Return the [X, Y] coordinate for the center point of the cell that contains the specified text.  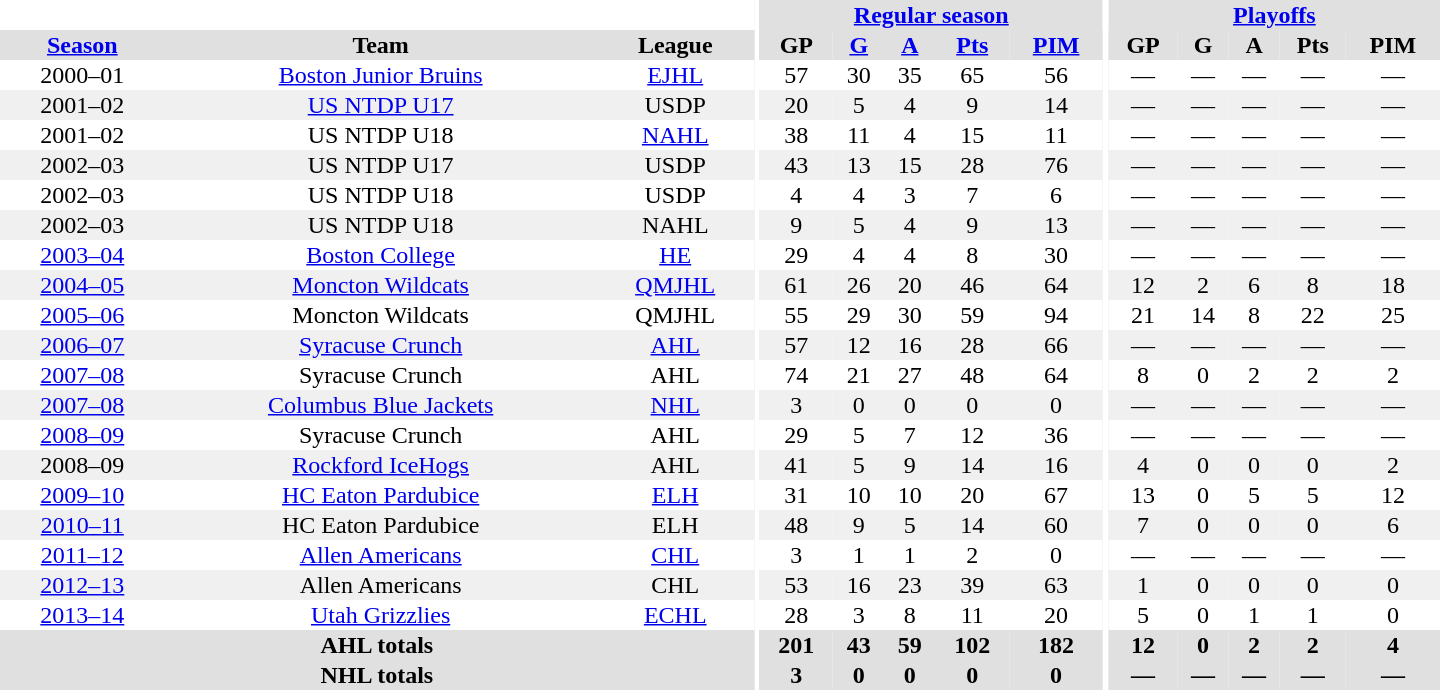
26 [858, 285]
38 [796, 135]
66 [1056, 345]
67 [1056, 495]
41 [796, 465]
Boston College [381, 255]
63 [1056, 585]
EJHL [676, 75]
74 [796, 375]
201 [796, 645]
46 [972, 285]
22 [1313, 315]
76 [1056, 165]
2012–13 [82, 585]
Regular season [931, 15]
61 [796, 285]
60 [1056, 525]
2000–01 [82, 75]
Columbus Blue Jackets [381, 405]
2004–05 [82, 285]
Utah Grizzlies [381, 615]
2013–14 [82, 615]
182 [1056, 645]
18 [1393, 285]
NHL [676, 405]
AHL totals [377, 645]
Boston Junior Bruins [381, 75]
League [676, 45]
2006–07 [82, 345]
35 [910, 75]
56 [1056, 75]
2003–04 [82, 255]
2010–11 [82, 525]
2011–12 [82, 555]
94 [1056, 315]
ECHL [676, 615]
36 [1056, 435]
Season [82, 45]
NHL totals [377, 675]
Team [381, 45]
2009–10 [82, 495]
Rockford IceHogs [381, 465]
55 [796, 315]
65 [972, 75]
25 [1393, 315]
Playoffs [1274, 15]
39 [972, 585]
102 [972, 645]
53 [796, 585]
23 [910, 585]
27 [910, 375]
31 [796, 495]
HE [676, 255]
2005–06 [82, 315]
